Determine the [x, y] coordinate at the center of the cell enclosing the given text.  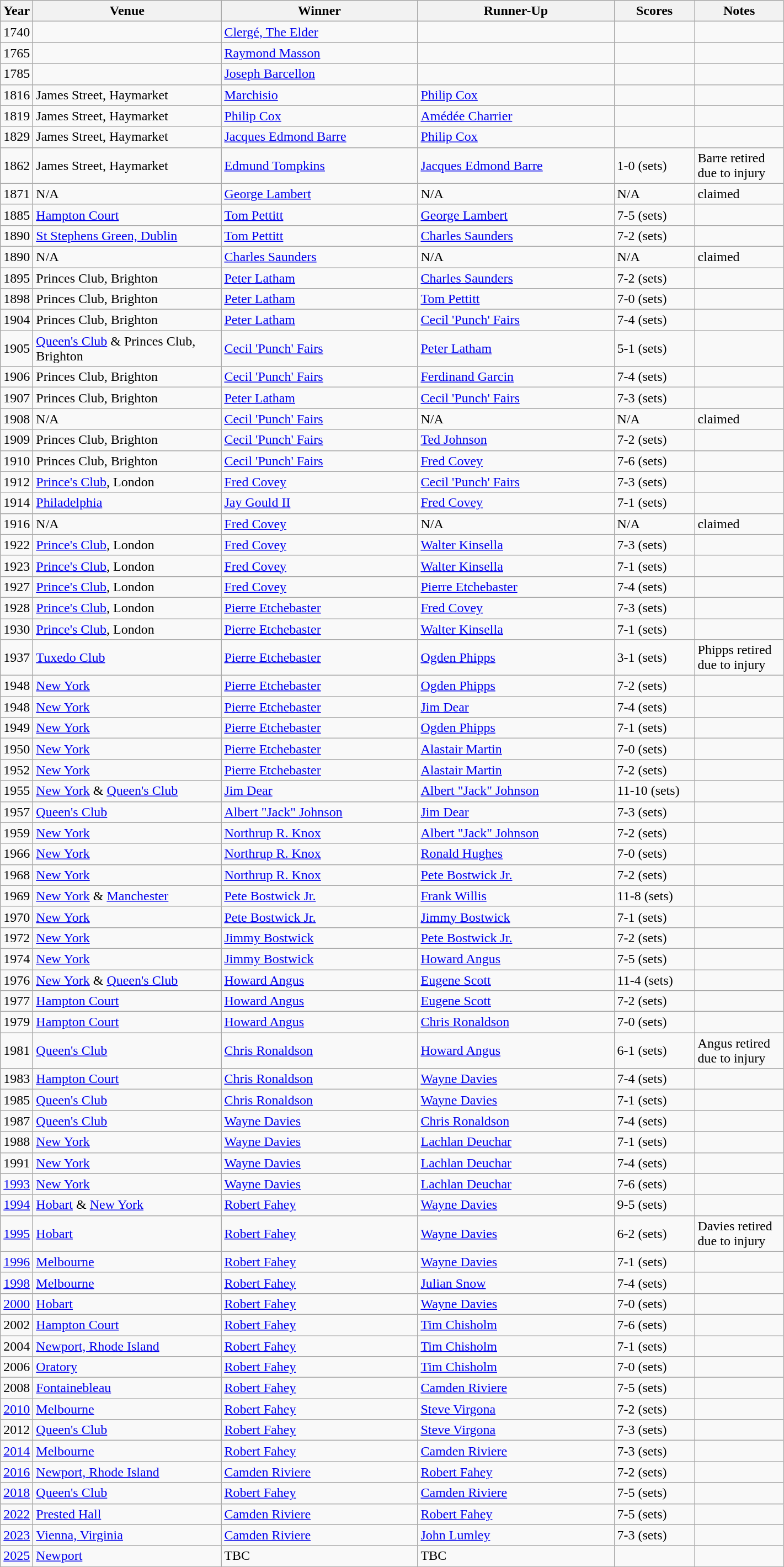
Hobart & New York [127, 1205]
1928 [17, 608]
1972 [17, 938]
1829 [17, 137]
2014 [17, 1451]
Tuxedo Club [127, 658]
1907 [17, 398]
1993 [17, 1184]
Clergé, The Elder [319, 32]
Venue [127, 11]
1909 [17, 440]
Marchisio [319, 95]
2004 [17, 1346]
Edmund Tompkins [319, 166]
Newport [127, 1556]
Angus retired due to injury [739, 1051]
1937 [17, 658]
1950 [17, 749]
Joseph Barcellon [319, 74]
Raymond Masson [319, 53]
11-8 (sets) [654, 896]
St Stephens Green, Dublin [127, 236]
1983 [17, 1079]
Phipps retired due to injury [739, 658]
Scores [654, 11]
1968 [17, 875]
1976 [17, 980]
Barre retired due to injury [739, 166]
Julian Snow [516, 1283]
2016 [17, 1472]
Ronald Hughes [516, 854]
5-1 (sets) [654, 349]
1981 [17, 1051]
Ferdinand Garcin [516, 377]
Philadelphia [127, 503]
11-4 (sets) [654, 980]
1740 [17, 32]
Jay Gould II [319, 503]
1996 [17, 1262]
1885 [17, 215]
1916 [17, 524]
1969 [17, 896]
9-5 (sets) [654, 1205]
1816 [17, 95]
Amédée Charrier [516, 116]
2018 [17, 1493]
1977 [17, 1001]
1952 [17, 770]
1904 [17, 320]
Fontainebleau [127, 1388]
1923 [17, 566]
1966 [17, 854]
1930 [17, 629]
1979 [17, 1022]
1959 [17, 833]
1985 [17, 1100]
Year [17, 11]
3-1 (sets) [654, 658]
1785 [17, 74]
1998 [17, 1283]
1765 [17, 53]
1905 [17, 349]
Winner [319, 11]
2006 [17, 1367]
1970 [17, 917]
1922 [17, 545]
Ted Johnson [516, 440]
John Lumley [516, 1535]
1949 [17, 728]
Prested Hall [127, 1514]
1871 [17, 194]
1957 [17, 812]
1927 [17, 587]
1819 [17, 116]
Davies retired due to injury [739, 1233]
1914 [17, 503]
2010 [17, 1409]
1987 [17, 1121]
2008 [17, 1388]
1994 [17, 1205]
1988 [17, 1142]
Vienna, Virginia [127, 1535]
1995 [17, 1233]
New York & Manchester [127, 896]
11-10 (sets) [654, 791]
6-1 (sets) [654, 1051]
2023 [17, 1535]
Notes [739, 11]
1908 [17, 419]
1991 [17, 1163]
Oratory [127, 1367]
2000 [17, 1304]
1955 [17, 791]
1906 [17, 377]
Runner-Up [516, 11]
2025 [17, 1556]
1898 [17, 299]
2022 [17, 1514]
2002 [17, 1325]
Queen's Club & Princes Club, Brighton [127, 349]
1-0 (sets) [654, 166]
1974 [17, 959]
1912 [17, 482]
1910 [17, 461]
6-2 (sets) [654, 1233]
1895 [17, 278]
1862 [17, 166]
Frank Willis [516, 896]
2012 [17, 1430]
